Return the (x, y) coordinate for the center point of the cell that contains the specified text.  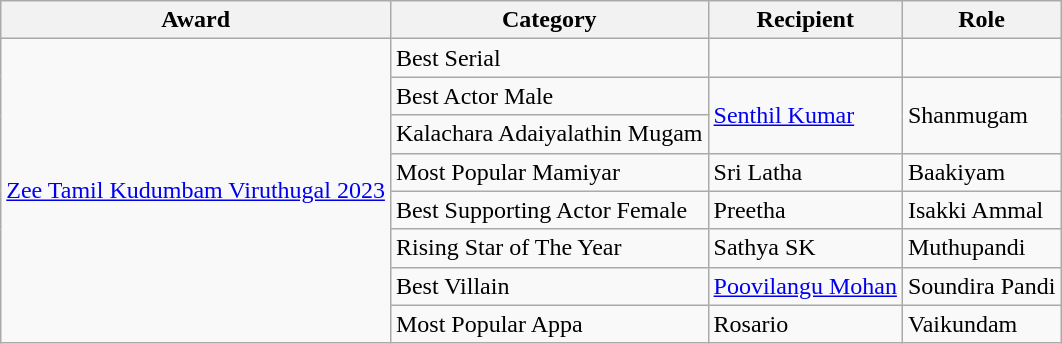
Poovilangu Mohan (805, 286)
Rosario (805, 324)
Senthil Kumar (805, 115)
Muthupandi (981, 248)
Role (981, 20)
Category (549, 20)
Vaikundam (981, 324)
Sri Latha (805, 172)
Rising Star of The Year (549, 248)
Preetha (805, 210)
Shanmugam (981, 115)
Award (196, 20)
Best Villain (549, 286)
Sathya SK (805, 248)
Best Serial (549, 58)
Recipient (805, 20)
Most Popular Appa (549, 324)
Baakiyam (981, 172)
Most Popular Mamiyar (549, 172)
Best Actor Male (549, 96)
Best Supporting Actor Female (549, 210)
Zee Tamil Kudumbam Viruthugal 2023 (196, 191)
Kalachara Adaiyalathin Mugam (549, 134)
Isakki Ammal (981, 210)
Soundira Pandi (981, 286)
